Determine the (x, y) coordinate at the center of the cell enclosing the given text.  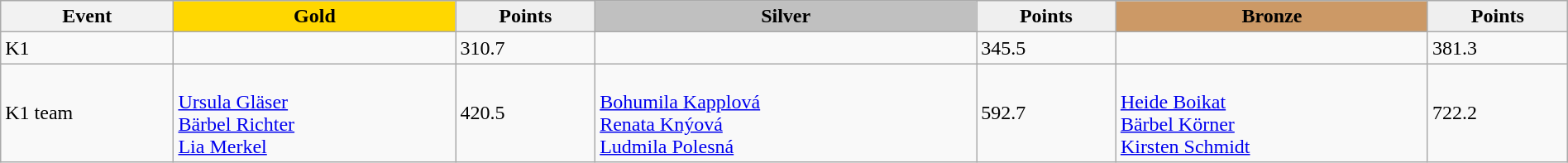
381.3 (1497, 48)
Heide BoikatBärbel KörnerKirsten Schmidt (1272, 113)
K1 (88, 48)
Event (88, 17)
310.7 (526, 48)
345.5 (1047, 48)
592.7 (1047, 113)
Bohumila KapplováRenata KnýováLudmila Polesná (786, 113)
K1 team (88, 113)
Bronze (1272, 17)
Silver (786, 17)
722.2 (1497, 113)
420.5 (526, 113)
Ursula GläserBärbel RichterLia Merkel (314, 113)
Gold (314, 17)
